Output the [x, y] coordinate of the center of the cell containing the given text.  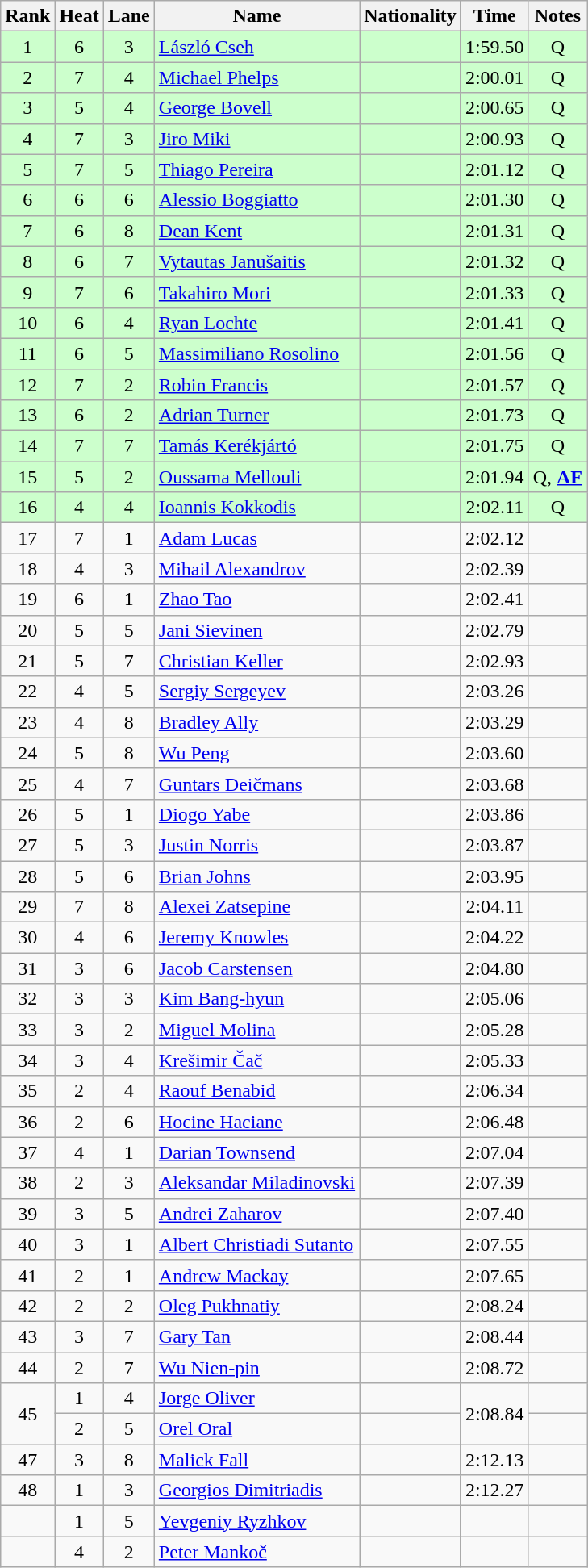
47 [27, 1460]
Oleg Pukhnatiy [256, 1306]
2:08.44 [494, 1336]
42 [27, 1306]
29 [27, 907]
Wu Nien-pin [256, 1368]
43 [27, 1336]
2:03.68 [494, 784]
31 [27, 968]
Brian Johns [256, 876]
2:03.86 [494, 814]
2:03.60 [494, 753]
Sergiy Sergeyev [256, 692]
24 [27, 753]
19 [27, 600]
11 [27, 353]
2:07.40 [494, 1214]
Oussama Mellouli [256, 477]
Lane [129, 16]
2:04.80 [494, 968]
13 [27, 416]
2:05.28 [494, 1030]
39 [27, 1214]
2:08.24 [494, 1306]
2:01.94 [494, 477]
Adrian Turner [256, 416]
Alexei Zatsepine [256, 907]
Hocine Haciane [256, 1122]
25 [27, 784]
2:07.55 [494, 1244]
2:02.39 [494, 569]
2:00.65 [494, 108]
Justin Norris [256, 845]
Ryan Lochte [256, 323]
George Bovell [256, 108]
2:03.26 [494, 692]
Albert Christiadi Sutanto [256, 1244]
Name [256, 16]
Mihail Alexandrov [256, 569]
2:01.73 [494, 416]
Jacob Carstensen [256, 968]
2:12.27 [494, 1491]
2:02.93 [494, 661]
2:07.39 [494, 1183]
Vytautas Janušaitis [256, 261]
20 [27, 630]
Jani Sievinen [256, 630]
17 [27, 538]
34 [27, 1060]
1:59.50 [494, 47]
Notes [557, 16]
16 [27, 508]
Raouf Benabid [256, 1091]
2:01.41 [494, 323]
Guntars Deičmans [256, 784]
2:01.32 [494, 261]
10 [27, 323]
41 [27, 1275]
Jiro Miki [256, 139]
2:01.12 [494, 169]
15 [27, 477]
Krešimir Čač [256, 1060]
2:08.72 [494, 1368]
2:08.84 [494, 1414]
2:01.75 [494, 446]
Takahiro Mori [256, 292]
Peter Mankoč [256, 1552]
Dean Kent [256, 231]
Rank [27, 16]
48 [27, 1491]
2:05.33 [494, 1060]
Time [494, 16]
2:07.04 [494, 1152]
László Cseh [256, 47]
Jorge Oliver [256, 1399]
2:03.87 [494, 845]
2:06.34 [494, 1091]
Malick Fall [256, 1460]
38 [27, 1183]
Bradley Ally [256, 722]
40 [27, 1244]
Massimiliano Rosolino [256, 353]
30 [27, 938]
2:06.48 [494, 1122]
Yevgeniy Ryzhkov [256, 1521]
Thiago Pereira [256, 169]
Diogo Yabe [256, 814]
2:02.11 [494, 508]
2:12.13 [494, 1460]
Alessio Boggiatto [256, 200]
Gary Tan [256, 1336]
Aleksandar Miladinovski [256, 1183]
Heat [79, 16]
22 [27, 692]
2:03.29 [494, 722]
Kim Bang-hyun [256, 999]
2:05.06 [494, 999]
Jeremy Knowles [256, 938]
Orel Oral [256, 1429]
Michael Phelps [256, 77]
28 [27, 876]
27 [27, 845]
2:01.33 [494, 292]
Q, AF [557, 477]
26 [27, 814]
2:00.93 [494, 139]
9 [27, 292]
Ioannis Kokkodis [256, 508]
Nationality [411, 16]
2:01.31 [494, 231]
2:07.65 [494, 1275]
33 [27, 1030]
Adam Lucas [256, 538]
Miguel Molina [256, 1030]
36 [27, 1122]
2:01.30 [494, 200]
2:02.41 [494, 600]
2:03.95 [494, 876]
2:00.01 [494, 77]
Tamás Kerékjártó [256, 446]
Zhao Tao [256, 600]
Darian Townsend [256, 1152]
Christian Keller [256, 661]
2:01.56 [494, 353]
2:02.12 [494, 538]
32 [27, 999]
2:02.79 [494, 630]
21 [27, 661]
Andrew Mackay [256, 1275]
23 [27, 722]
Wu Peng [256, 753]
Robin Francis [256, 385]
Georgios Dimitriadis [256, 1491]
37 [27, 1152]
45 [27, 1414]
12 [27, 385]
Andrei Zaharov [256, 1214]
14 [27, 446]
2:01.57 [494, 385]
2:04.11 [494, 907]
2:04.22 [494, 938]
44 [27, 1368]
18 [27, 569]
35 [27, 1091]
